Return the [X, Y] coordinate for the center point of the cell that contains the specified text.  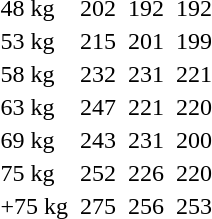
226 [146, 173]
232 [98, 74]
252 [98, 173]
247 [98, 107]
221 [146, 107]
201 [146, 41]
215 [98, 41]
243 [98, 140]
